Capture the cell that displays the provided text and extract its (x, y) central coordinate. 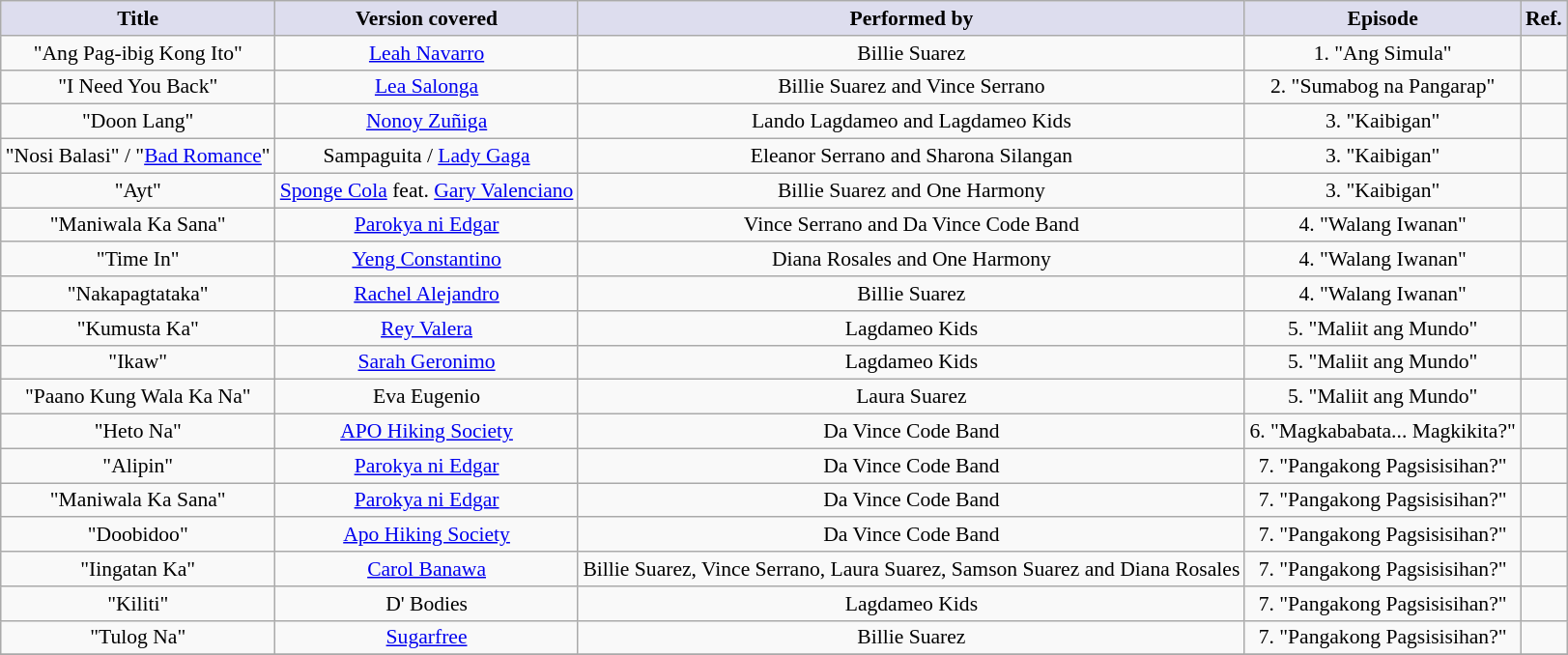
"Ang Pag-ibig Kong Ito" (138, 53)
Sponge Cola feat. Gary Valenciano (427, 190)
Billie Suarez and One Harmony (911, 190)
Billie Suarez, Vince Serrano, Laura Suarez, Samson Suarez and Diana Rosales (911, 569)
"Time In" (138, 260)
Episode (1383, 18)
"Doobidoo" (138, 535)
"Ayt" (138, 190)
Rachel Alejandro (427, 294)
Performed by (911, 18)
Lea Salonga (427, 87)
Eleanor Serrano and Sharona Silangan (911, 157)
"Kiliti" (138, 604)
Sarah Geronimo (427, 362)
Lando Lagdameo and Lagdameo Kids (911, 122)
Carol Banawa (427, 569)
"Nosi Balasi" / "Bad Romance" (138, 157)
6. "Magkababata... Magkikita?" (1383, 432)
Version covered (427, 18)
Leah Navarro (427, 53)
"Nakapagtataka" (138, 294)
Ref. (1544, 18)
Diana Rosales and One Harmony (911, 260)
"Iingatan Ka" (138, 569)
"Doon Lang" (138, 122)
"Tulog Na" (138, 638)
Eva Eugenio (427, 397)
"Alipin" (138, 466)
Laura Suarez (911, 397)
2. "Sumabog na Pangarap" (1383, 87)
Apo Hiking Society (427, 535)
APO Hiking Society (427, 432)
Vince Serrano and Da Vince Code Band (911, 225)
Title (138, 18)
"Ikaw" (138, 362)
D' Bodies (427, 604)
Nonoy Zuñiga (427, 122)
Rey Valera (427, 328)
1. "Ang Simula" (1383, 53)
"Heto Na" (138, 432)
"Paano Kung Wala Ka Na" (138, 397)
"Kumusta Ka" (138, 328)
"I Need You Back" (138, 87)
Billie Suarez and Vince Serrano (911, 87)
Sugarfree (427, 638)
Yeng Constantino (427, 260)
Sampaguita / Lady Gaga (427, 157)
